Extract the [X, Y] coordinate from the center of the cell holding the provided text.  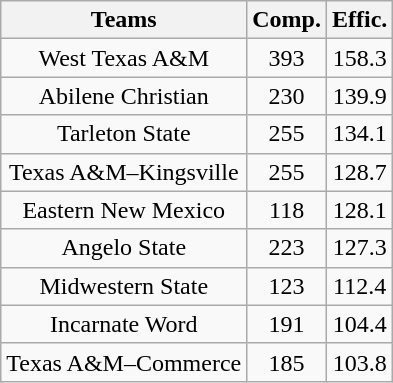
Comp. [287, 20]
128.7 [359, 172]
Eastern New Mexico [124, 210]
185 [287, 362]
104.4 [359, 324]
393 [287, 58]
112.4 [359, 286]
128.1 [359, 210]
191 [287, 324]
Texas A&M–Kingsville [124, 172]
West Texas A&M [124, 58]
118 [287, 210]
Tarleton State [124, 134]
127.3 [359, 248]
Effic. [359, 20]
Abilene Christian [124, 96]
Incarnate Word [124, 324]
Teams [124, 20]
123 [287, 286]
Midwestern State [124, 286]
134.1 [359, 134]
103.8 [359, 362]
Texas A&M–Commerce [124, 362]
Angelo State [124, 248]
230 [287, 96]
139.9 [359, 96]
158.3 [359, 58]
223 [287, 248]
